Find where the given text appears and provide that cell's center as [X, Y] coordinate. 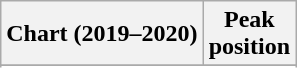
Peakposition [249, 34]
Chart (2019–2020) [102, 34]
